From the cell containing the given text, extract its center point as (x, y) coordinate. 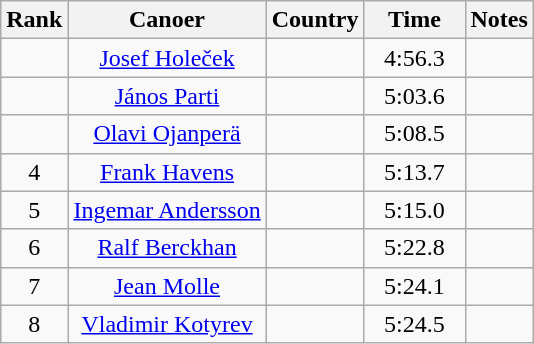
6 (34, 248)
János Parti (167, 96)
5 (34, 210)
8 (34, 324)
Country (315, 20)
Rank (34, 20)
4:56.3 (414, 58)
5:15.0 (414, 210)
Josef Holeček (167, 58)
7 (34, 286)
Olavi Ojanperä (167, 134)
Canoer (167, 20)
Frank Havens (167, 172)
Ralf Berckhan (167, 248)
Jean Molle (167, 286)
5:22.8 (414, 248)
5:24.1 (414, 286)
Time (414, 20)
4 (34, 172)
5:24.5 (414, 324)
Ingemar Andersson (167, 210)
5:08.5 (414, 134)
Vladimir Kotyrev (167, 324)
5:03.6 (414, 96)
Notes (499, 20)
5:13.7 (414, 172)
